Extract the (X, Y) coordinate from the center of the cell holding the provided text.  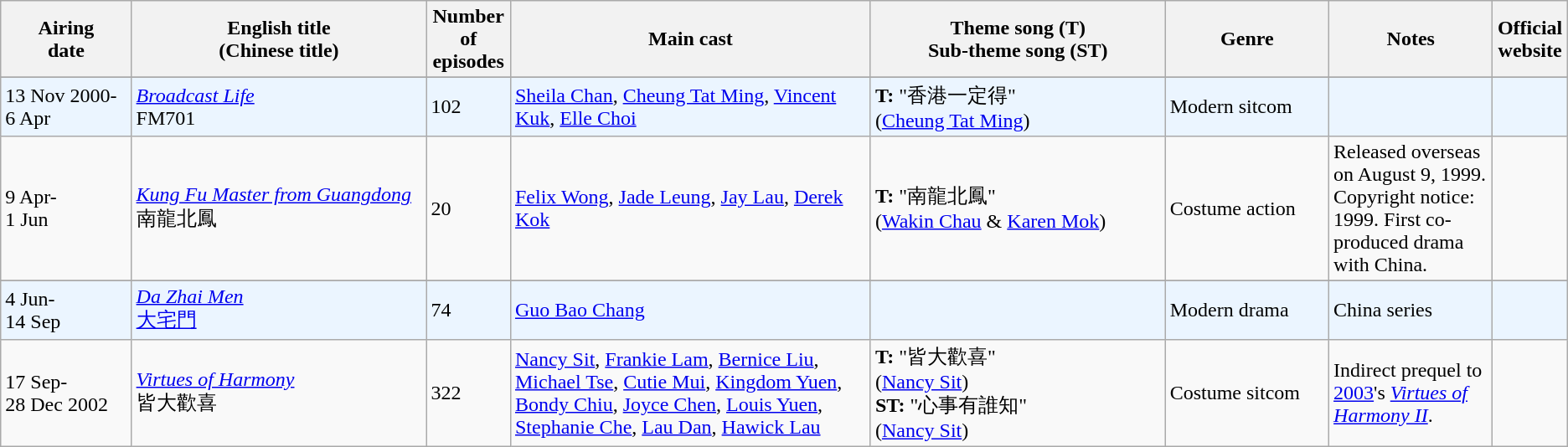
Genre (1246, 39)
English title (Chinese title) (279, 39)
Costume action (1246, 208)
Official website (1529, 39)
Guo Bao Chang (690, 310)
Modern sitcom (1246, 107)
Broadcast Life FM701 (279, 107)
102 (469, 107)
Main cast (690, 39)
Indirect prequel to 2003's Virtues of Harmony II. (1411, 393)
Released overseas on August 9, 1999. Copyright notice: 1999. First co-produced drama with China. (1411, 208)
Airingdate (66, 39)
322 (469, 393)
Theme song (T) Sub-theme song (ST) (1018, 39)
Notes (1411, 39)
Da Zhai Men 大宅門 (279, 310)
Modern drama (1246, 310)
4 Jun- 14 Sep (66, 310)
T: "南龍北鳳" (Wakin Chau & Karen Mok) (1018, 208)
T: "香港一定得" (Cheung Tat Ming) (1018, 107)
9 Apr- 1 Jun (66, 208)
Nancy Sit, Frankie Lam, Bernice Liu, Michael Tse, Cutie Mui, Kingdom Yuen, Bondy Chiu, Joyce Chen, Louis Yuen, Stephanie Che, Lau Dan, Hawick Lau (690, 393)
13 Nov 2000- 6 Apr (66, 107)
17 Sep- 28 Dec 2002 (66, 393)
Kung Fu Master from Guangdong 南龍北鳳 (279, 208)
Number of episodes (469, 39)
20 (469, 208)
74 (469, 310)
Felix Wong, Jade Leung, Jay Lau, Derek Kok (690, 208)
Costume sitcom (1246, 393)
China series (1411, 310)
Virtues of Harmony 皆大歡喜 (279, 393)
Sheila Chan, Cheung Tat Ming, Vincent Kuk, Elle Choi (690, 107)
T: "皆大歡喜" (Nancy Sit) ST: "心事有誰知"(Nancy Sit) (1018, 393)
